Determine the (x, y) coordinate at the center of the cell enclosing the given text.  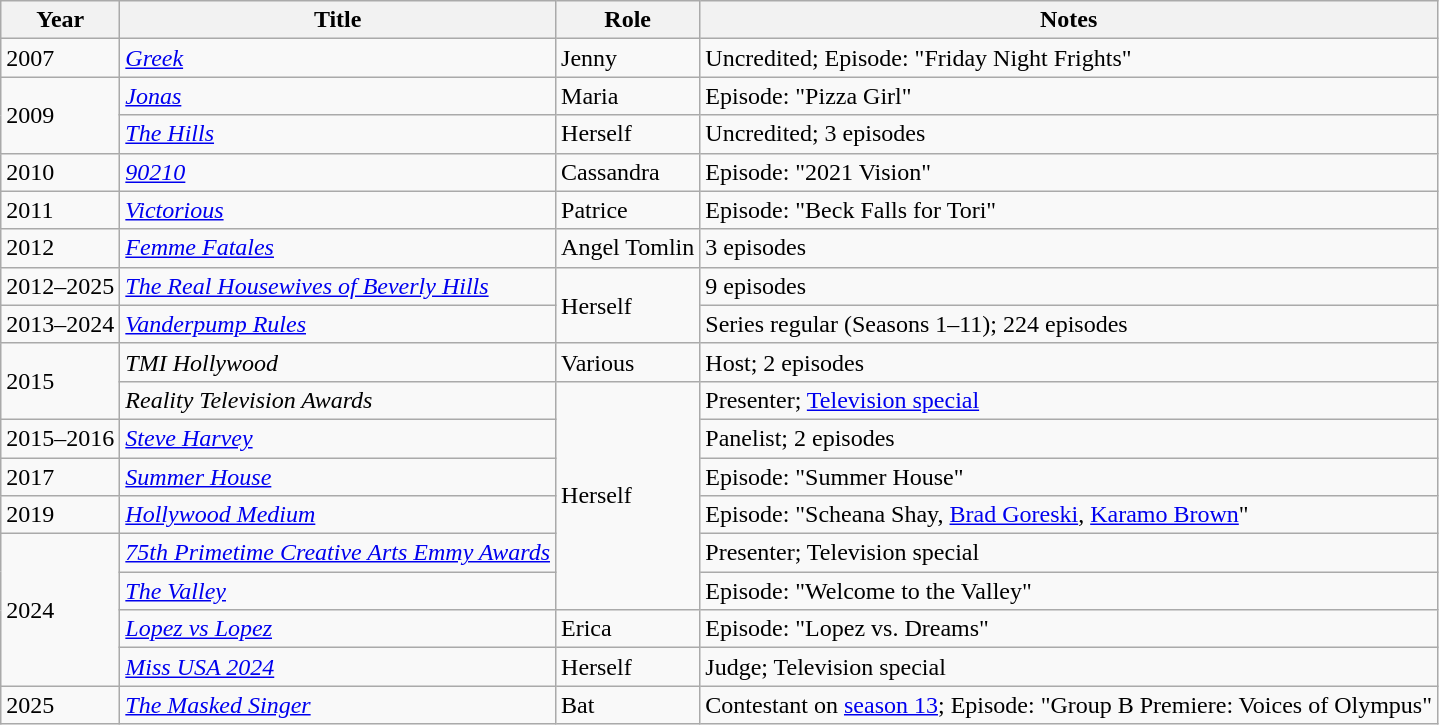
Various (628, 362)
Hollywood Medium (338, 515)
Episode: "2021 Vision" (1069, 172)
2012 (60, 248)
Jenny (628, 58)
Vanderpump Rules (338, 324)
Episode: "Summer House" (1069, 477)
Series regular (Seasons 1–11); 224 episodes (1069, 324)
Host; 2 episodes (1069, 362)
Maria (628, 96)
Jonas (338, 96)
Panelist; 2 episodes (1069, 438)
TMI Hollywood (338, 362)
Uncredited; Episode: "Friday Night Frights" (1069, 58)
Episode: "Pizza Girl" (1069, 96)
Contestant on season 13; Episode: "Group B Premiere: Voices of Olympus" (1069, 705)
Patrice (628, 210)
Bat (628, 705)
The Valley (338, 591)
The Masked Singer (338, 705)
2015 (60, 381)
Miss USA 2024 (338, 667)
Steve Harvey (338, 438)
Cassandra (628, 172)
2007 (60, 58)
3 episodes (1069, 248)
75th Primetime Creative Arts Emmy Awards (338, 553)
Reality Television Awards (338, 400)
The Real Housewives of Beverly Hills (338, 286)
2009 (60, 115)
2019 (60, 515)
Greek (338, 58)
Role (628, 20)
The Hills (338, 134)
Angel Tomlin (628, 248)
90210 (338, 172)
2015–2016 (60, 438)
Judge; Television special (1069, 667)
Episode: "Beck Falls for Tori" (1069, 210)
2013–2024 (60, 324)
Title (338, 20)
2025 (60, 705)
2017 (60, 477)
Episode: "Welcome to the Valley" (1069, 591)
Victorious (338, 210)
Episode: "Lopez vs. Dreams" (1069, 629)
Year (60, 20)
Uncredited; 3 episodes (1069, 134)
2010 (60, 172)
9 episodes (1069, 286)
Erica (628, 629)
2011 (60, 210)
Summer House (338, 477)
Femme Fatales (338, 248)
2024 (60, 610)
Lopez vs Lopez (338, 629)
2012–2025 (60, 286)
Episode: "Scheana Shay, Brad Goreski, Karamo Brown" (1069, 515)
Notes (1069, 20)
